Return the [x, y] coordinate for the center point of the cell that contains the specified text.  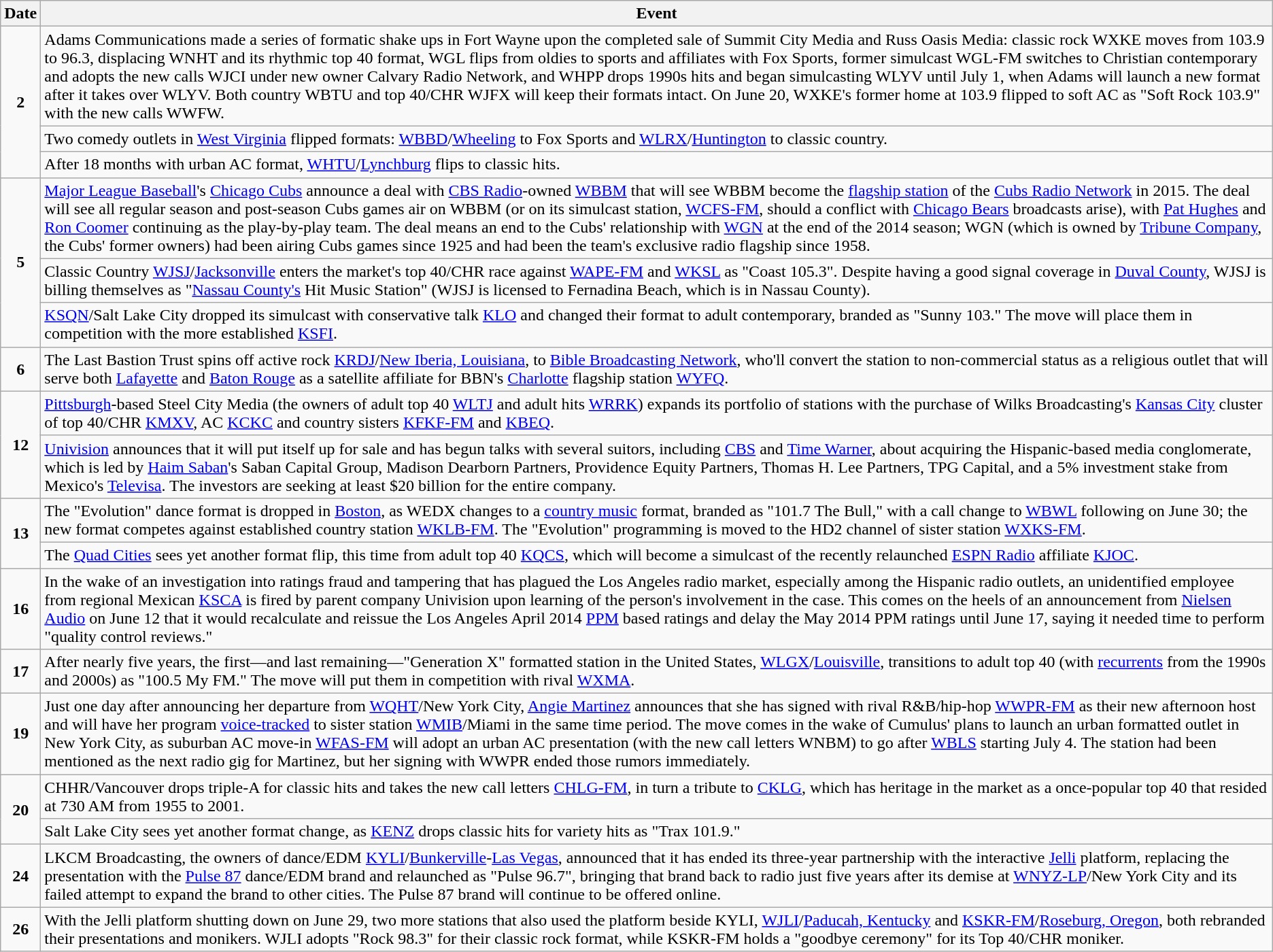
Date [20, 14]
26 [20, 929]
24 [20, 876]
13 [20, 533]
16 [20, 609]
19 [20, 734]
6 [20, 369]
Salt Lake City sees yet another format change, as KENZ drops classic hits for variety hits as "Trax 101.9." [657, 832]
2 [20, 102]
Two comedy outlets in West Virginia flipped formats: WBBD/Wheeling to Fox Sports and WLRX/Huntington to classic country. [657, 139]
12 [20, 445]
5 [20, 262]
20 [20, 809]
After 18 months with urban AC format, WHTU/Lynchburg flips to classic hits. [657, 165]
Event [657, 14]
17 [20, 672]
